Provide the (X, Y) coordinate of the cell's center where the given text is located.  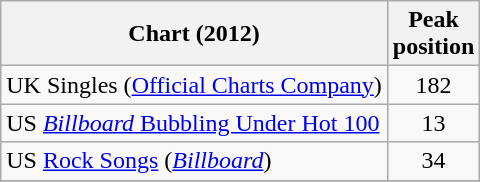
13 (433, 123)
182 (433, 85)
Peakposition (433, 34)
US Billboard Bubbling Under Hot 100 (194, 123)
Chart (2012) (194, 34)
34 (433, 161)
US Rock Songs (Billboard) (194, 161)
UK Singles (Official Charts Company) (194, 85)
